Output the [X, Y] coordinate of the center of the cell containing the given text.  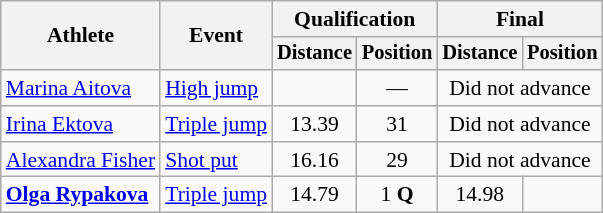
1 Q [397, 195]
Qualification [354, 19]
Athlete [80, 36]
16.16 [314, 160]
— [397, 88]
Shot put [216, 160]
Irina Ektova [80, 124]
Olga Rypakova [80, 195]
High jump [216, 88]
31 [397, 124]
Event [216, 36]
Marina Aitova [80, 88]
13.39 [314, 124]
14.98 [480, 195]
14.79 [314, 195]
Alexandra Fisher [80, 160]
29 [397, 160]
Final [520, 19]
